Extract the (x, y) coordinate from the center of the cell holding the provided text.  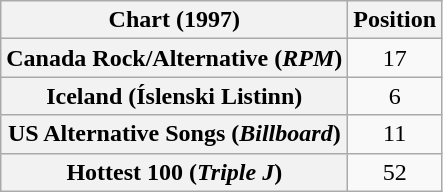
11 (395, 134)
Position (395, 20)
Chart (1997) (174, 20)
52 (395, 172)
6 (395, 96)
Hottest 100 (Triple J) (174, 172)
Canada Rock/Alternative (RPM) (174, 58)
17 (395, 58)
US Alternative Songs (Billboard) (174, 134)
Iceland (Íslenski Listinn) (174, 96)
